Pinpoint the cell where the given text exists, returning its [x, y] midpoint coordinate. 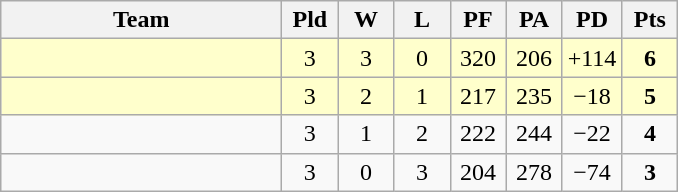
W [366, 20]
206 [534, 58]
−74 [592, 172]
4 [650, 134]
L [422, 20]
217 [478, 96]
+114 [592, 58]
PD [592, 20]
−18 [592, 96]
6 [650, 58]
PA [534, 20]
222 [478, 134]
204 [478, 172]
Team [142, 20]
5 [650, 96]
244 [534, 134]
278 [534, 172]
235 [534, 96]
Pts [650, 20]
320 [478, 58]
−22 [592, 134]
PF [478, 20]
Pld [310, 20]
